Search for the cell housing the specified text and yield its (X, Y) center coordinate. 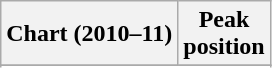
Peakposition (224, 34)
Chart (2010–11) (90, 34)
